Locate the cell with the specified text and output its [x, y] center coordinate. 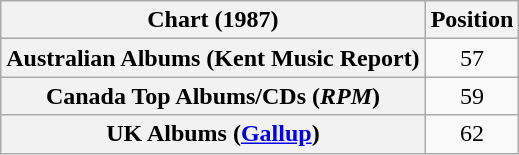
62 [472, 134]
59 [472, 96]
Position [472, 20]
57 [472, 58]
Chart (1987) [213, 20]
Canada Top Albums/CDs (RPM) [213, 96]
UK Albums (Gallup) [213, 134]
Australian Albums (Kent Music Report) [213, 58]
